Output the (x, y) coordinate of the center of the cell containing the given text.  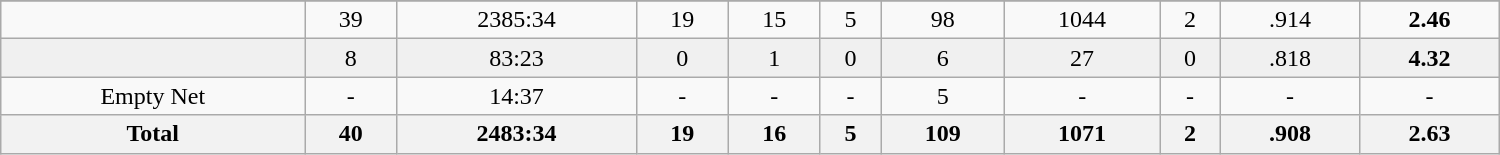
39 (351, 20)
Total (153, 134)
6 (943, 58)
83:23 (516, 58)
27 (1082, 58)
98 (943, 20)
2483:34 (516, 134)
14:37 (516, 96)
1 (774, 58)
4.32 (1430, 58)
109 (943, 134)
40 (351, 134)
.818 (1290, 58)
2385:34 (516, 20)
15 (774, 20)
8 (351, 58)
.908 (1290, 134)
Empty Net (153, 96)
1071 (1082, 134)
16 (774, 134)
1044 (1082, 20)
.914 (1290, 20)
2.63 (1430, 134)
2.46 (1430, 20)
